Provide the [x, y] coordinate of the cell's center where the given text is located.  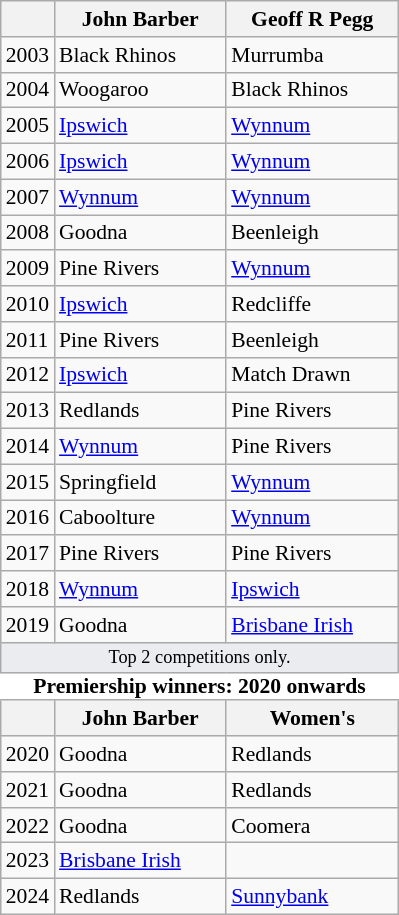
Woogaroo [140, 90]
2019 [28, 625]
2021 [28, 790]
Caboolture [140, 518]
Geoff R Pegg [312, 19]
2015 [28, 482]
2013 [28, 411]
Redcliffe [312, 304]
2014 [28, 447]
2007 [28, 197]
2010 [28, 304]
2006 [28, 162]
2011 [28, 340]
2004 [28, 90]
2022 [28, 826]
2003 [28, 55]
2020 [28, 754]
Murrumba [312, 55]
2008 [28, 233]
2024 [28, 897]
Coomera [312, 826]
2012 [28, 375]
2017 [28, 554]
2005 [28, 126]
2023 [28, 861]
Women's [312, 719]
2009 [28, 269]
Top 2 competitions only. [200, 658]
Sunnybank [312, 897]
Match Drawn [312, 375]
Springfield [140, 482]
2018 [28, 589]
Premiership winners: 2020 onwards [200, 688]
2016 [28, 518]
